Search for the cell housing the specified text and yield its (x, y) center coordinate. 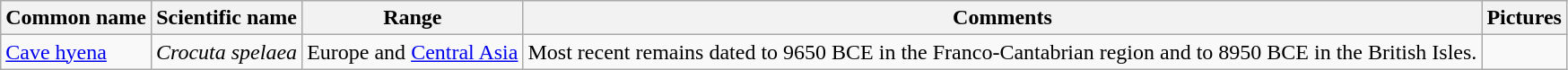
Scientific name (226, 18)
Europe and Central Asia (413, 52)
Cave hyena (76, 52)
Common name (76, 18)
Range (413, 18)
Comments (1003, 18)
Crocuta spelaea (226, 52)
Pictures (1525, 18)
Most recent remains dated to 9650 BCE in the Franco-Cantabrian region and to 8950 BCE in the British Isles. (1003, 52)
